Identify which cell holds the provided text, then report its [x, y] central coordinate. 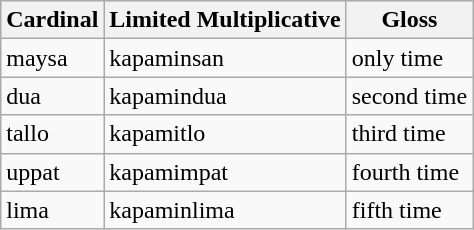
fourth time [409, 172]
maysa [52, 58]
only time [409, 58]
second time [409, 96]
kapamindua [225, 96]
kapamitlo [225, 134]
fifth time [409, 210]
dua [52, 96]
Gloss [409, 20]
uppat [52, 172]
kapaminlima [225, 210]
Cardinal [52, 20]
third time [409, 134]
tallo [52, 134]
lima [52, 210]
kapamimpat [225, 172]
kapaminsan [225, 58]
Limited Multiplicative [225, 20]
